Find where the given text appears and provide that cell's center as [x, y] coordinate. 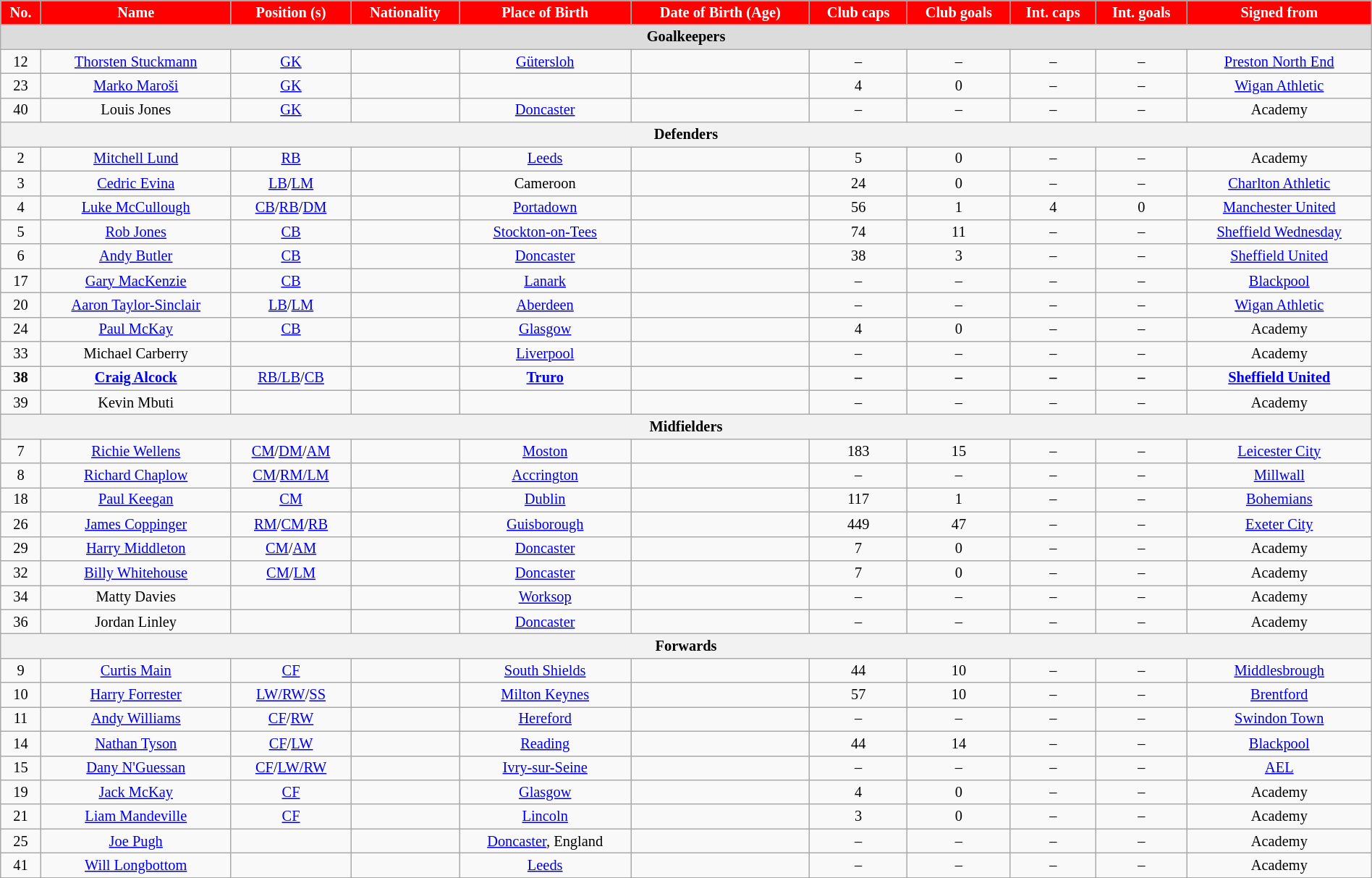
47 [960, 524]
39 [20, 402]
LW/RW/SS [291, 695]
Place of Birth [546, 12]
Exeter City [1279, 524]
Joe Pugh [136, 841]
2 [20, 159]
Rob Jones [136, 232]
Ivry-sur-Seine [546, 768]
26 [20, 524]
56 [858, 208]
Richard Chaplow [136, 476]
Richie Wellens [136, 451]
Brentford [1279, 695]
Worksop [546, 597]
CM/RM/LM [291, 476]
Club goals [960, 12]
8 [20, 476]
Goalkeepers [686, 37]
Name [136, 12]
Mitchell Lund [136, 159]
Curtis Main [136, 670]
Charlton Athletic [1279, 183]
CM/AM [291, 549]
Matty Davies [136, 597]
Liverpool [546, 354]
25 [20, 841]
Luke McCullough [136, 208]
117 [858, 499]
Paul McKay [136, 329]
Louis Jones [136, 110]
12 [20, 62]
23 [20, 85]
Marko Maroši [136, 85]
Milton Keynes [546, 695]
40 [20, 110]
Swindon Town [1279, 719]
Kevin Mbuti [136, 402]
41 [20, 865]
No. [20, 12]
19 [20, 792]
Harry Forrester [136, 695]
Int. goals [1141, 12]
Will Longbottom [136, 865]
Club caps [858, 12]
Gary MacKenzie [136, 281]
CF/LW [291, 743]
9 [20, 670]
Jack McKay [136, 792]
20 [20, 305]
Billy Whitehouse [136, 573]
Cameroon [546, 183]
Stockton-on-Tees [546, 232]
RM/CM/RB [291, 524]
James Coppinger [136, 524]
17 [20, 281]
Guisborough [546, 524]
Middlesbrough [1279, 670]
Hereford [546, 719]
36 [20, 622]
Dublin [546, 499]
Paul Keegan [136, 499]
Nathan Tyson [136, 743]
Position (s) [291, 12]
Andy Butler [136, 256]
183 [858, 451]
34 [20, 597]
32 [20, 573]
Moston [546, 451]
Cedric Evina [136, 183]
Aberdeen [546, 305]
Forwards [686, 646]
Aaron Taylor-Sinclair [136, 305]
Dany N'Guessan [136, 768]
Manchester United [1279, 208]
Defenders [686, 135]
Accrington [546, 476]
CF/RW [291, 719]
Midfielders [686, 426]
Thorsten Stuckmann [136, 62]
RB [291, 159]
CM/LM [291, 573]
Gütersloh [546, 62]
Int. caps [1053, 12]
Preston North End [1279, 62]
Jordan Linley [136, 622]
Signed from [1279, 12]
18 [20, 499]
6 [20, 256]
Portadown [546, 208]
33 [20, 354]
Lanark [546, 281]
Reading [546, 743]
RB/LB/CB [291, 378]
Michael Carberry [136, 354]
Doncaster, England [546, 841]
29 [20, 549]
21 [20, 816]
Craig Alcock [136, 378]
Andy Williams [136, 719]
CM/DM/AM [291, 451]
CF/LW/RW [291, 768]
449 [858, 524]
Harry Middleton [136, 549]
57 [858, 695]
Lincoln [546, 816]
CB/RB/DM [291, 208]
Bohemians [1279, 499]
Leicester City [1279, 451]
Date of Birth (Age) [721, 12]
Truro [546, 378]
74 [858, 232]
Sheffield Wednesday [1279, 232]
Millwall [1279, 476]
CM [291, 499]
Nationality [405, 12]
South Shields [546, 670]
Liam Mandeville [136, 816]
AEL [1279, 768]
